Provide the [x, y] coordinate of the cell's center where the given text is located.  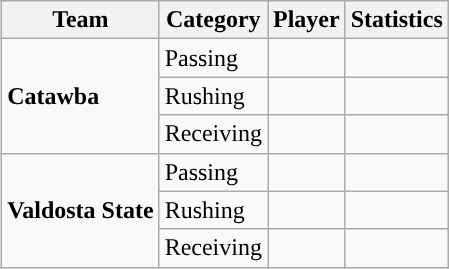
Statistics [396, 20]
Valdosta State [81, 210]
Catawba [81, 96]
Team [81, 20]
Category [213, 20]
Player [307, 20]
